Search for the cell housing the specified text and yield its [X, Y] center coordinate. 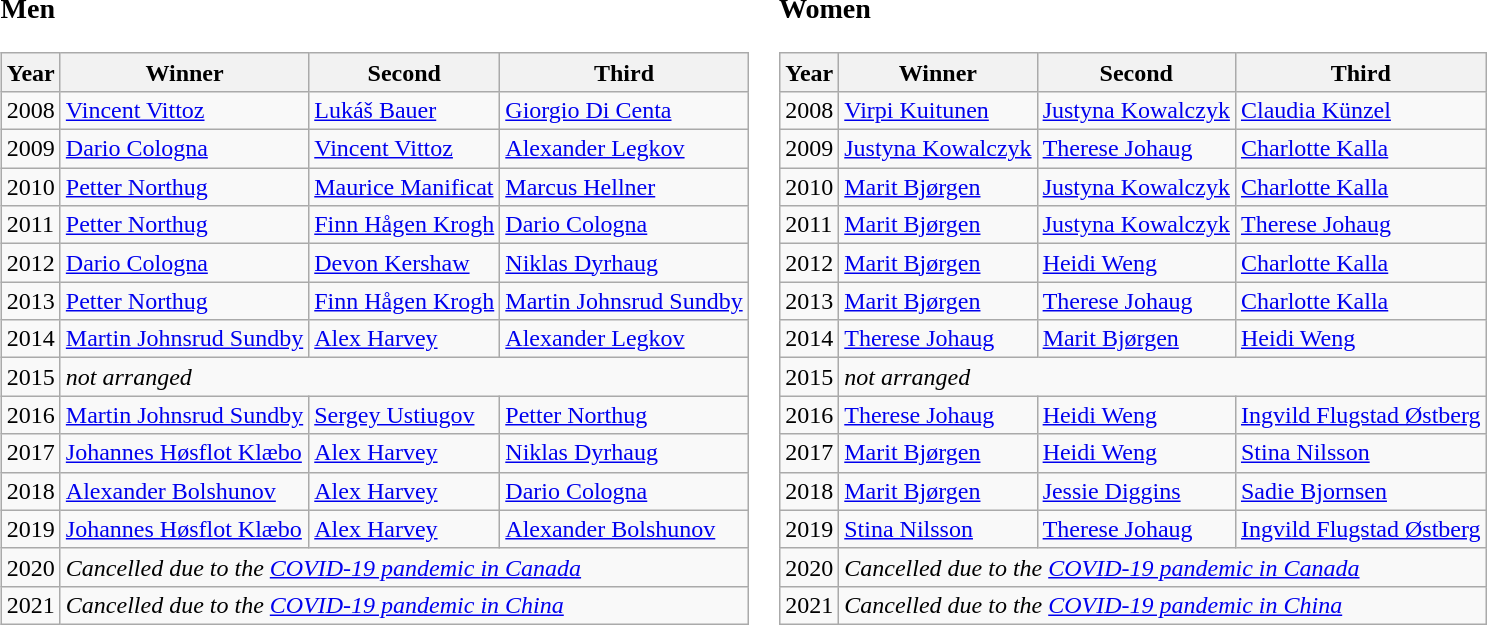
Maurice Manificat [404, 187]
Lukáš Bauer [404, 110]
Virpi Kuitunen [938, 110]
Devon Kershaw [404, 263]
Claudia Künzel [1360, 110]
Giorgio Di Centa [624, 110]
Jessie Diggins [1136, 491]
Sadie Bjornsen [1360, 491]
Marcus Hellner [624, 187]
Sergey Ustiugov [404, 415]
